Provide the [x, y] coordinate of the cell's center where the given text is located.  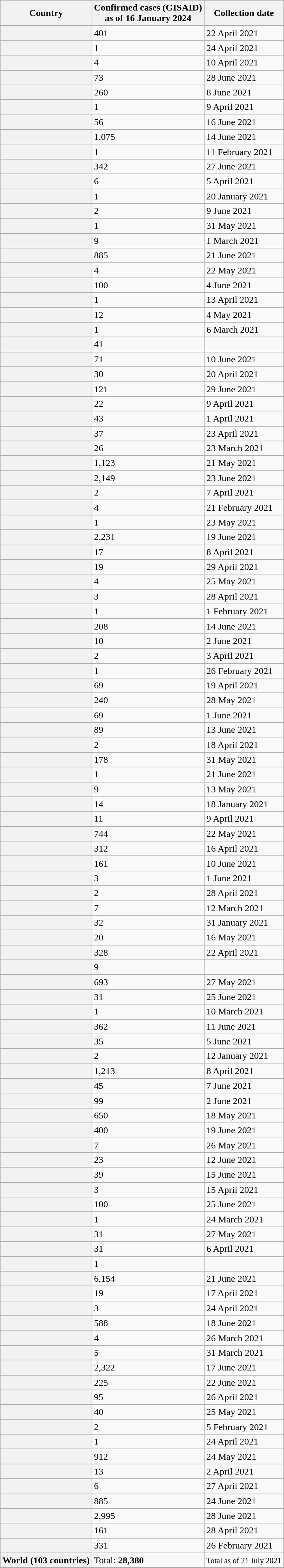
World (103 countries) [46, 1560]
5 February 2021 [244, 1427]
8 June 2021 [244, 92]
20 [148, 938]
13 [148, 1471]
29 June 2021 [244, 389]
16 June 2021 [244, 122]
744 [148, 834]
401 [148, 33]
21 February 2021 [244, 508]
312 [148, 848]
11 February 2021 [244, 152]
Confirmed cases (GISAID)as of 16 January 2024 [148, 13]
30 [148, 374]
5 [148, 1353]
178 [148, 760]
23 June 2021 [244, 478]
18 April 2021 [244, 745]
73 [148, 78]
12 June 2021 [244, 1160]
26 May 2021 [244, 1145]
260 [148, 92]
13 May 2021 [244, 789]
1,213 [148, 1071]
2,322 [148, 1367]
12 March 2021 [244, 908]
10 [148, 641]
7 June 2021 [244, 1086]
40 [148, 1412]
400 [148, 1130]
6,154 [148, 1279]
71 [148, 359]
16 April 2021 [244, 848]
1 April 2021 [244, 418]
39 [148, 1175]
240 [148, 700]
1,123 [148, 463]
912 [148, 1457]
11 [148, 819]
342 [148, 166]
24 May 2021 [244, 1457]
3 April 2021 [244, 656]
10 March 2021 [244, 1012]
4 June 2021 [244, 285]
17 April 2021 [244, 1293]
19 April 2021 [244, 686]
23 March 2021 [244, 448]
693 [148, 982]
24 June 2021 [244, 1501]
35 [148, 1041]
20 January 2021 [244, 196]
4 May 2021 [244, 315]
14 [148, 804]
650 [148, 1115]
89 [148, 730]
Country [46, 13]
27 April 2021 [244, 1486]
18 June 2021 [244, 1323]
31 January 2021 [244, 923]
22 June 2021 [244, 1383]
27 June 2021 [244, 166]
17 [148, 552]
12 [148, 315]
2 April 2021 [244, 1471]
11 June 2021 [244, 1027]
9 June 2021 [244, 211]
1 February 2021 [244, 611]
32 [148, 923]
31 March 2021 [244, 1353]
23 April 2021 [244, 434]
2,995 [148, 1516]
26 March 2021 [244, 1338]
18 May 2021 [244, 1115]
362 [148, 1027]
24 March 2021 [244, 1219]
28 May 2021 [244, 700]
5 April 2021 [244, 181]
10 April 2021 [244, 63]
23 [148, 1160]
29 April 2021 [244, 567]
16 May 2021 [244, 938]
208 [148, 626]
22 [148, 404]
41 [148, 344]
26 April 2021 [244, 1397]
12 January 2021 [244, 1056]
7 April 2021 [244, 493]
Total: 28,380 [148, 1560]
2,149 [148, 478]
23 May 2021 [244, 522]
Collection date [244, 13]
121 [148, 389]
2,231 [148, 537]
5 June 2021 [244, 1041]
45 [148, 1086]
15 June 2021 [244, 1175]
1 March 2021 [244, 241]
6 March 2021 [244, 330]
43 [148, 418]
13 June 2021 [244, 730]
18 January 2021 [244, 804]
13 April 2021 [244, 300]
225 [148, 1383]
95 [148, 1397]
588 [148, 1323]
6 April 2021 [244, 1249]
15 April 2021 [244, 1190]
99 [148, 1101]
56 [148, 122]
21 May 2021 [244, 463]
20 April 2021 [244, 374]
Total as of 21 July 2021 [244, 1560]
328 [148, 952]
331 [148, 1545]
17 June 2021 [244, 1367]
1,075 [148, 137]
37 [148, 434]
26 [148, 448]
